Capture the cell that displays the provided text and extract its [x, y] central coordinate. 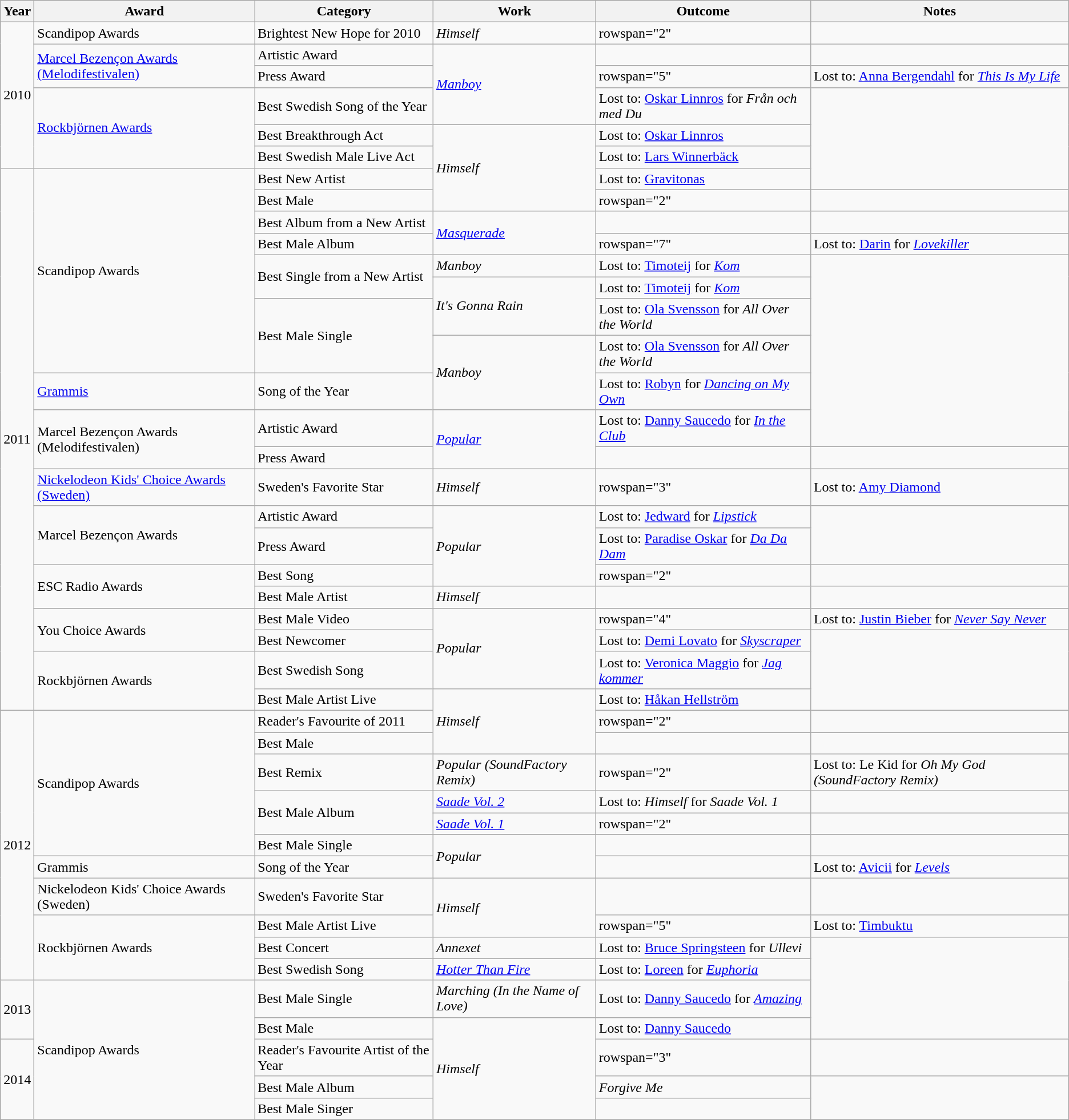
rowspan="4" [703, 619]
Lost to: Himself for Saade Vol. 1 [703, 802]
Lost to: Bruce Springsteen for Ullevi [703, 948]
Best Song [344, 575]
Lost to: Timbuktu [939, 926]
Lost to: Oskar Linnros for Från och med Du [703, 106]
Lost to: Le Kid for Oh My God (SoundFactory Remix) [939, 773]
Best Swedish Male Live Act [344, 157]
Best New Artist [344, 179]
Lost to: Danny Saucedo [703, 1028]
Brightest New Hope for 2010 [344, 33]
Lost to: Demi Lovato for Skyscraper [703, 640]
Marching (In the Name of Love) [514, 999]
Best Album from a New Artist [344, 222]
Lost to: Anna Bergendahl for This Is My Life [939, 76]
Popular (SoundFactory Remix) [514, 773]
Hotter Than Fire [514, 969]
Reader's Favourite of 2011 [344, 721]
It's Gonna Rain [514, 306]
Forgive Me [703, 1087]
Best Male Singer [344, 1109]
2011 [17, 439]
2013 [17, 1009]
Award [144, 11]
Notes [939, 11]
Lost to: Lars Winnerbäck [703, 157]
Lost to: Amy Diamond [939, 488]
Marcel Bezençon Awards [144, 535]
rowspan="7" [703, 244]
Work [514, 11]
Lost to: Danny Saucedo for Amazing [703, 999]
2010 [17, 95]
2012 [17, 845]
Lost to: Avicii for Levels [939, 867]
Lost to: Danny Saucedo for In the Club [703, 428]
Best Swedish Song of the Year [344, 106]
Best Breakthrough Act [344, 135]
Year [17, 11]
Outcome [703, 11]
Best Newcomer [344, 640]
Best Male Artist [344, 597]
Masquerade [514, 233]
Lost to: Robyn for Dancing on My Own [703, 392]
Best Remix [344, 773]
Lost to: Loreen for Euphoria [703, 969]
2014 [17, 1079]
Lost to: Håkan Hellström [703, 699]
Lost to: Veronica Maggio for Jag kommer [703, 670]
Best Single from a New Artist [344, 276]
Saade Vol. 2 [514, 802]
Lost to: Gravitonas [703, 179]
Lost to: Darin for Lovekiller [939, 244]
Category [344, 11]
Lost to: Paradise Oskar for Da Da Dam [703, 546]
You Choice Awards [144, 630]
Best Concert [344, 948]
Lost to: Justin Bieber for Never Say Never [939, 619]
Saade Vol. 1 [514, 824]
Lost to: Oskar Linnros [703, 135]
Reader's Favourite Artist of the Year [344, 1057]
Best Male Video [344, 619]
Annexet [514, 948]
ESC Radio Awards [144, 586]
Lost to: Jedward for Lipstick [703, 517]
